Capture the cell that displays the provided text and extract its (x, y) central coordinate. 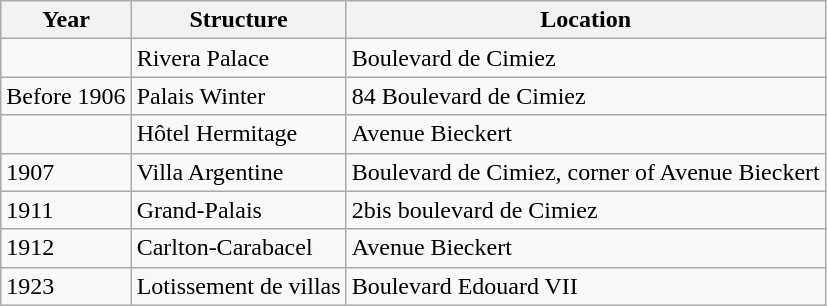
Carlton-Carabacel (238, 248)
Boulevard de Cimiez, corner of Avenue Bieckert (586, 172)
Villa Argentine (238, 172)
1912 (66, 248)
Structure (238, 20)
Hôtel Hermitage (238, 134)
Boulevard de Cimiez (586, 58)
2bis boulevard de Cimiez (586, 210)
1923 (66, 286)
84 Boulevard de Cimiez (586, 96)
Year (66, 20)
Palais Winter (238, 96)
1911 (66, 210)
Grand-Palais (238, 210)
Rivera Palace (238, 58)
Boulevard Edouard VII (586, 286)
1907 (66, 172)
Lotissement de villas (238, 286)
Before 1906 (66, 96)
Location (586, 20)
